From the cell containing the given text, extract its center point as (X, Y) coordinate. 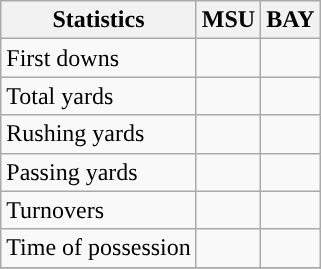
MSU (228, 20)
Statistics (99, 20)
First downs (99, 58)
Time of possession (99, 248)
BAY (291, 20)
Rushing yards (99, 134)
Passing yards (99, 172)
Total yards (99, 96)
Turnovers (99, 210)
